Find where the given text appears and provide that cell's center as (X, Y) coordinate. 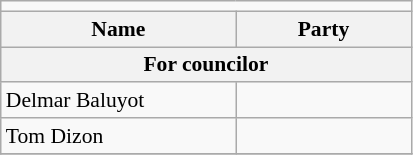
Party (324, 29)
For councilor (206, 65)
Tom Dizon (118, 136)
Delmar Baluyot (118, 101)
Name (118, 29)
